Find where the given text appears and provide that cell's center as [X, Y] coordinate. 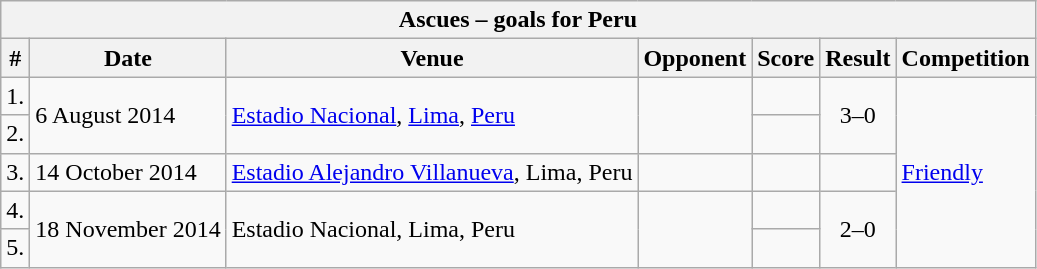
5. [16, 248]
Venue [432, 58]
2. [16, 134]
18 November 2014 [128, 229]
Competition [966, 58]
Score [786, 58]
Result [858, 58]
1. [16, 96]
3. [16, 172]
3–0 [858, 115]
Friendly [966, 172]
14 October 2014 [128, 172]
2–0 [858, 229]
Estadio Alejandro Villanueva, Lima, Peru [432, 172]
Opponent [695, 58]
# [16, 58]
Ascues – goals for Peru [518, 20]
Date [128, 58]
4. [16, 210]
6 August 2014 [128, 115]
